Provide the (X, Y) coordinate of the cell's center where the given text is located.  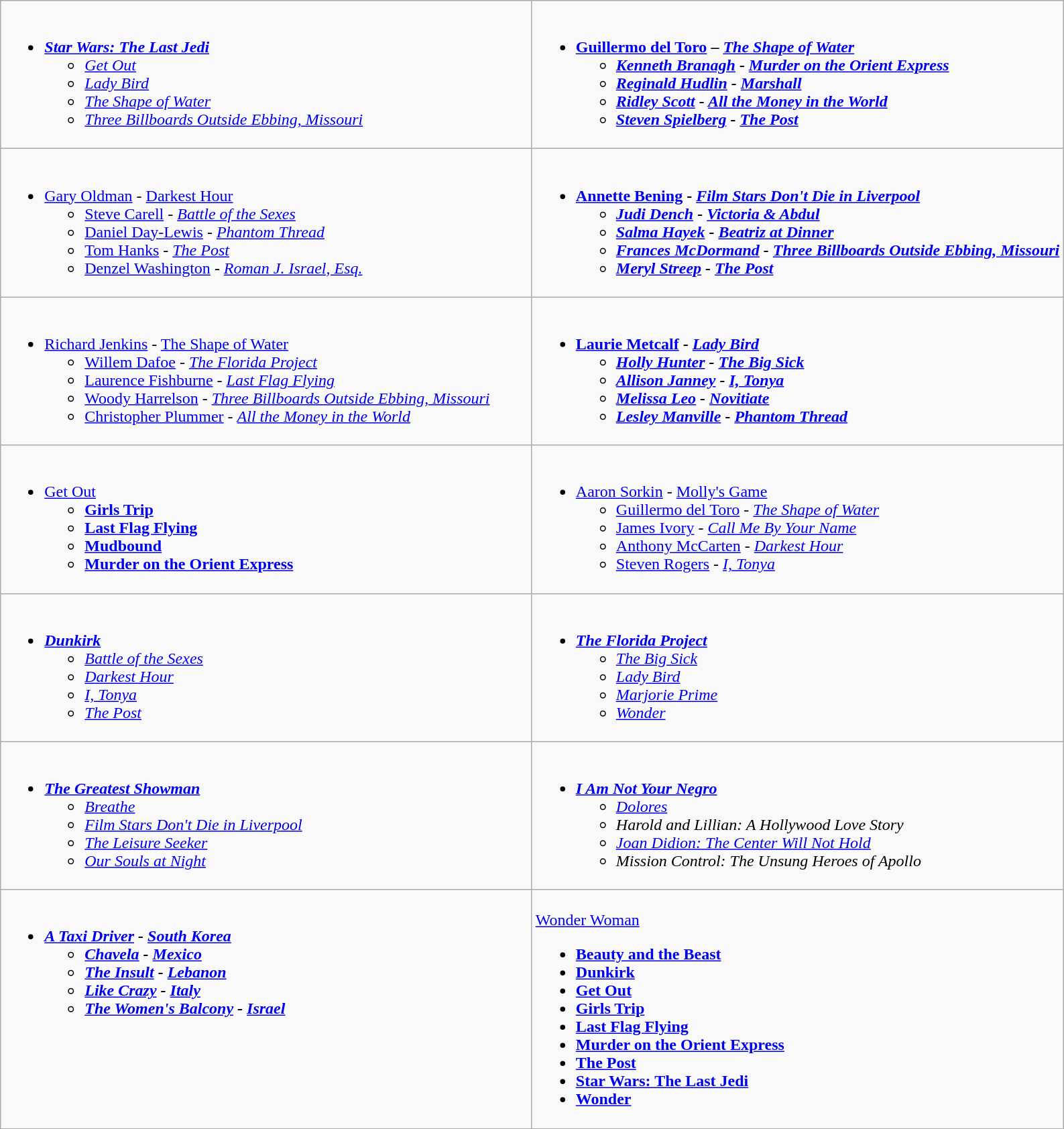
DunkirkBattle of the SexesDarkest HourI, TonyaThe Post (267, 668)
Wonder WomanBeauty and the BeastDunkirkGet OutGirls TripLast Flag FlyingMurder on the Orient ExpressThe PostStar Wars: The Last JediWonder (798, 1009)
Star Wars: The Last JediGet OutLady BirdThe Shape of WaterThree Billboards Outside Ebbing, Missouri (267, 75)
I Am Not Your NegroDoloresHarold and Lillian: A Hollywood Love StoryJoan Didion: The Center Will Not HoldMission Control: The Unsung Heroes of Apollo (798, 815)
Get OutGirls TripLast Flag FlyingMudboundMurder on the Orient Express (267, 519)
The Florida ProjectThe Big SickLady BirdMarjorie PrimeWonder (798, 668)
Laurie Metcalf - Lady BirdHolly Hunter - The Big SickAllison Janney - I, TonyaMelissa Leo - NovitiateLesley Manville - Phantom Thread (798, 371)
A Taxi Driver - South KoreaChavela - MexicoThe Insult - LebanonLike Crazy - ItalyThe Women's Balcony - Israel (267, 1009)
The Greatest ShowmanBreatheFilm Stars Don't Die in LiverpoolThe Leisure SeekerOur Souls at Night (267, 815)
